Capture the cell that displays the provided text and extract its [x, y] central coordinate. 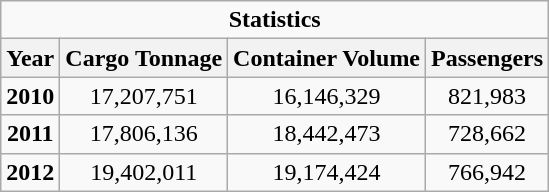
19,174,424 [327, 172]
16,146,329 [327, 96]
19,402,011 [144, 172]
766,942 [488, 172]
Container Volume [327, 58]
17,806,136 [144, 134]
2012 [30, 172]
2010 [30, 96]
Cargo Tonnage [144, 58]
18,442,473 [327, 134]
17,207,751 [144, 96]
2011 [30, 134]
728,662 [488, 134]
Year [30, 58]
Passengers [488, 58]
Statistics [275, 20]
821,983 [488, 96]
